Identify which cell holds the provided text, then report its [X, Y] central coordinate. 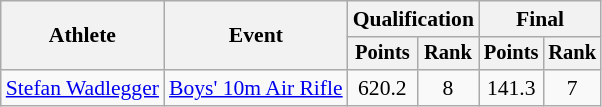
Final [540, 19]
Stefan Wadlegger [82, 88]
8 [448, 88]
Qualification [414, 19]
Event [256, 36]
620.2 [382, 88]
Boys' 10m Air Rifle [256, 88]
141.3 [511, 88]
Athlete [82, 36]
7 [572, 88]
